Pinpoint the cell where the given text exists, returning its (X, Y) midpoint coordinate. 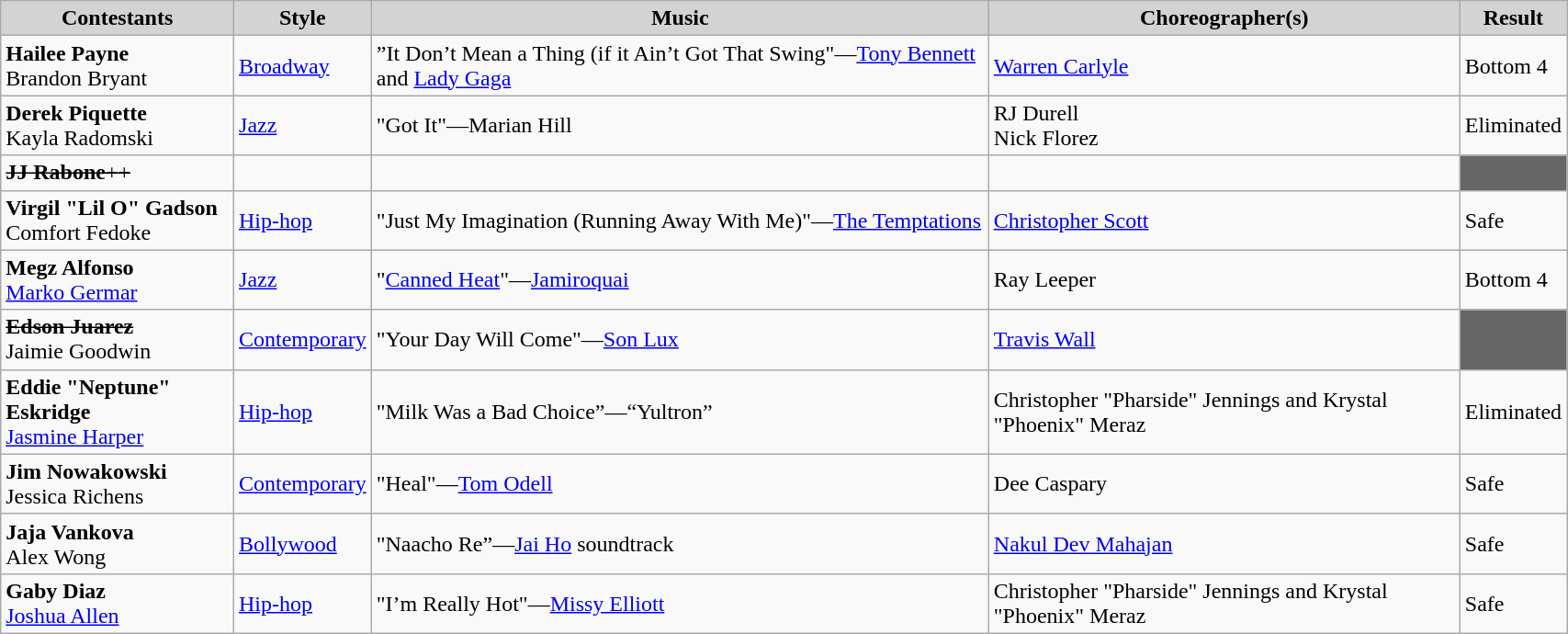
Jaja VankovaAlex Wong (118, 544)
"I’m Really Hot"—Missy Elliott (680, 603)
Choreographer(s) (1224, 18)
Nakul Dev Mahajan (1224, 544)
Style (303, 18)
RJ DurellNick Florez (1224, 125)
"Just My Imagination (Running Away With Me)"—The Temptations (680, 221)
Eddie "Neptune" EskridgeJasmine Harper (118, 412)
Derek Piquette Kayla Radomski (118, 125)
"Got It"—Marian Hill (680, 125)
JJ Rabone++ (118, 173)
Jim NowakowskiJessica Richens (118, 483)
"Milk Was a Bad Choice”—“Yultron” (680, 412)
"Heal"—Tom Odell (680, 483)
Bollywood (303, 544)
"Canned Heat"—Jamiroquai (680, 279)
Dee Caspary (1224, 483)
Edson Juarez Jaimie Goodwin (118, 340)
Megz Alfonso Marko Germar (118, 279)
Broadway (303, 66)
Music (680, 18)
Christopher Scott (1224, 221)
Ray Leeper (1224, 279)
Hailee Payne Brandon Bryant (118, 66)
Gaby Diaz Joshua Allen (118, 603)
Result (1513, 18)
"Your Day Will Come"—Son Lux (680, 340)
Travis Wall (1224, 340)
”It Don’t Mean a Thing (if it Ain’t Got That Swing"—Tony Bennett and Lady Gaga (680, 66)
Warren Carlyle (1224, 66)
Virgil "Lil O" Gadson Comfort Fedoke (118, 221)
Contestants (118, 18)
"Naacho Re”—Jai Ho soundtrack (680, 544)
